Identify which cell holds the provided text, then report its [X, Y] central coordinate. 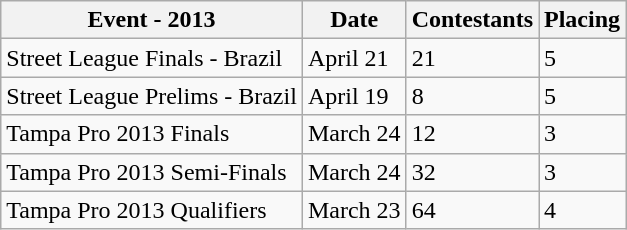
21 [472, 58]
Tampa Pro 2013 Qualifiers [152, 210]
April 21 [354, 58]
Event - 2013 [152, 20]
64 [472, 210]
Tampa Pro 2013 Finals [152, 134]
March 23 [354, 210]
4 [582, 210]
Street League Finals - Brazil [152, 58]
Street League Prelims - Brazil [152, 96]
Date [354, 20]
Contestants [472, 20]
Placing [582, 20]
April 19 [354, 96]
32 [472, 172]
Tampa Pro 2013 Semi-Finals [152, 172]
12 [472, 134]
8 [472, 96]
